Determine the (x, y) coordinate at the center of the cell enclosing the given text.  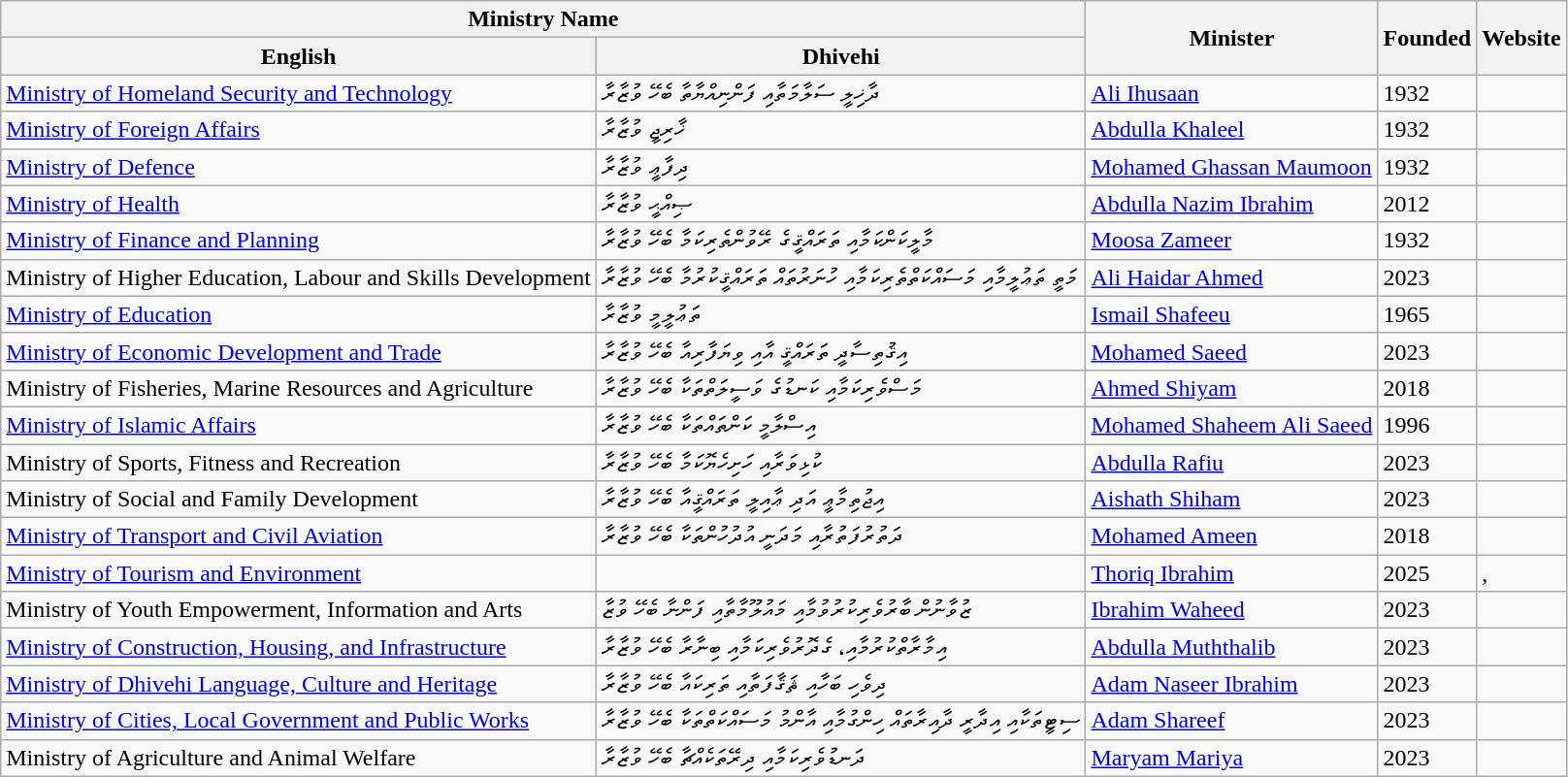
އިޖުތިމާޢީ އަދި ޢާއިލީ ތަރައްޤީއާ ބެހޭ ވުޒާރާ (840, 500)
1996 (1427, 425)
Ministry of Education (299, 314)
Ministry of Cities, Local Government and Public Works (299, 721)
މަތީ ތަޢުލީމާއި މަސައްކަތްތެރިކަމާއި ހުނަރުތައް ތަރައްޤީކުރުމާ ބެހޭ ވުޒާރާ (840, 277)
Ministry of Homeland Security and Technology (299, 93)
Ministry of Dhivehi Language, Culture and Heritage (299, 684)
Ibrahim Waheed (1232, 610)
Ministry of Agriculture and Animal Welfare (299, 758)
Minister (1232, 38)
Adam Shareef (1232, 721)
Ali Ihusaan (1232, 93)
Ministry of Construction, Housing, and Infrastructure (299, 647)
Ministry of Fisheries, Marine Resources and Agriculture (299, 388)
އިސްލާމީ ކަންތައްތަކާ ބެހޭ ވުޒާރާ (840, 425)
Maryam Mariya (1232, 758)
Founded (1427, 38)
Moosa Zameer (1232, 241)
2025 (1427, 573)
Ministry of Sports, Fitness and Recreation (299, 463)
މާލީކަންކަމާއި ތަރައްޤީގެ ރޭވުންތެރިކަމާ ބެހޭ ވުޒާރާ (840, 241)
Dhivehi (840, 56)
Abdulla Khaleel (1232, 130)
Mohamed Ghassan Maumoon (1232, 167)
ސިޓީތަކާއި އިދާރީ ދާއިރާތައް ހިންގުމާއި އާންމު މަސައްކަތްތަކާ ބެހޭ ވުޒާރާ (840, 721)
Ismail Shafeeu (1232, 314)
ދަނޑުވެރިކަމާއި ދިރޭތަކެއްޗާ ބެހޭ ވުޒާރާ (840, 758)
Ministry of Tourism and Environment (299, 573)
Ministry of Youth Empowerment, Information and Arts (299, 610)
ޞިއްޙީ ވުޒާރާ (840, 204)
Ahmed Shiyam (1232, 388)
English (299, 56)
Ministry of Social and Family Development (299, 500)
2012 (1427, 204)
Ministry of Finance and Planning (299, 241)
1965 (1427, 314)
Abdulla Muththalib (1232, 647)
Ministry of Islamic Affairs (299, 425)
Thoriq Ibrahim (1232, 573)
ކުޅިވަރާއި ހަށިހެޔޮކަމާ ބެހޭ ވުޒާރާ (840, 463)
ދަތުރުފަތުރާއި މަދަނީ އުދުހުންތަކާ ބެހޭ ވުޒާރާ (840, 536)
Mohamed Shaheem Ali Saeed (1232, 425)
Ministry of Higher Education, Labour and Skills Development (299, 277)
Ministry of Defence (299, 167)
Adam Naseer Ibrahim (1232, 684)
Ali Haidar Ahmed (1232, 277)
ތަޢުލީމީ ވުޒާރާ (840, 314)
Ministry of Transport and Civil Aviation (299, 536)
ދިވެހި ބަހާއި ޘަޤާފަތާއި ތަރިކައާ ބެހޭ ވުޒާރާ (840, 684)
Ministry Name (543, 19)
Abdulla Nazim Ibrahim (1232, 204)
ޒުވާނުން ބާރުވެރިކުރުވުމާއި މައުލޫމާތާއި ފަންނާ ބެހޭ ވުޒާ (840, 610)
Ministry of Foreign Affairs (299, 130)
, (1521, 573)
Mohamed Saeed (1232, 351)
Ministry of Economic Development and Trade (299, 351)
ދާޚިލީ ސަލާމަތާއި ފަންނިއްޔާތާ ބެހޭ ވުޒާރާ (840, 93)
Abdulla Rafiu (1232, 463)
Ministry of Health (299, 204)
ޚާރިޖީ ވުޒާރާ (840, 130)
އިމާރާތްކުރުމާއި، ގެދޮރުވެރިކަމާއި ބިނާރާ ބެހޭ ވުޒާރާ (840, 647)
އިޤުތިސާދީ ތަރައްޤީ އާއި ވިޔަފާރިއާ ބެހޭ ވުޒާރާ (840, 351)
Mohamed Ameen (1232, 536)
Aishath Shiham (1232, 500)
ދިފާޢީ ވުޒާރާ (840, 167)
Website (1521, 38)
މަސްވެރިކަމާއި ކަނޑުގެ ވަސީލަތްތަކާ ބެހޭ ވުޒާރާ (840, 388)
